Output the (x, y) coordinate of the center of the cell containing the given text.  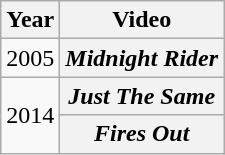
2014 (30, 115)
2005 (30, 58)
Year (30, 20)
Video (142, 20)
Midnight Rider (142, 58)
Fires Out (142, 134)
Just The Same (142, 96)
